Extract the (x, y) coordinate from the center of the cell holding the provided text.  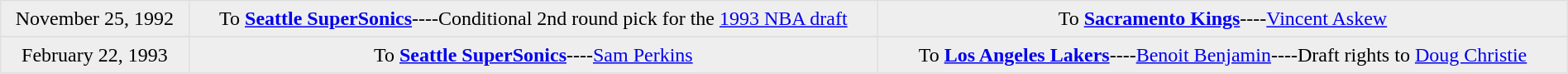
To Seattle SuperSonics----Conditional 2nd round pick for the 1993 NBA draft (533, 19)
February 22, 1993 (94, 55)
November 25, 1992 (94, 19)
To Sacramento Kings----Vincent Askew (1223, 19)
To Los Angeles Lakers----Benoit Benjamin----Draft rights to Doug Christie (1223, 55)
To Seattle SuperSonics----Sam Perkins (533, 55)
